For the text-containing cell, return its midpoint in [X, Y] coordinate format. 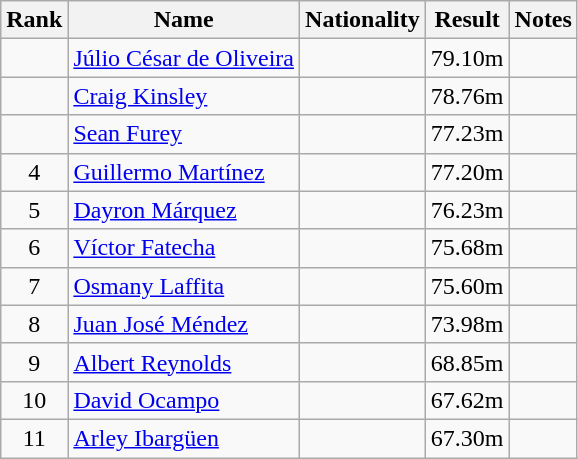
Name [184, 20]
Result [467, 20]
79.10m [467, 58]
Notes [543, 20]
77.20m [467, 172]
9 [34, 362]
Craig Kinsley [184, 96]
Albert Reynolds [184, 362]
11 [34, 438]
Guillermo Martínez [184, 172]
67.62m [467, 400]
Júlio César de Oliveira [184, 58]
Sean Furey [184, 134]
8 [34, 324]
73.98m [467, 324]
75.68m [467, 248]
10 [34, 400]
Juan José Méndez [184, 324]
David Ocampo [184, 400]
7 [34, 286]
Dayron Márquez [184, 210]
68.85m [467, 362]
Nationality [363, 20]
75.60m [467, 286]
Víctor Fatecha [184, 248]
6 [34, 248]
Rank [34, 20]
Osmany Laffita [184, 286]
5 [34, 210]
67.30m [467, 438]
76.23m [467, 210]
78.76m [467, 96]
Arley Ibargüen [184, 438]
77.23m [467, 134]
4 [34, 172]
